Extract the [X, Y] coordinate from the center of the cell holding the provided text.  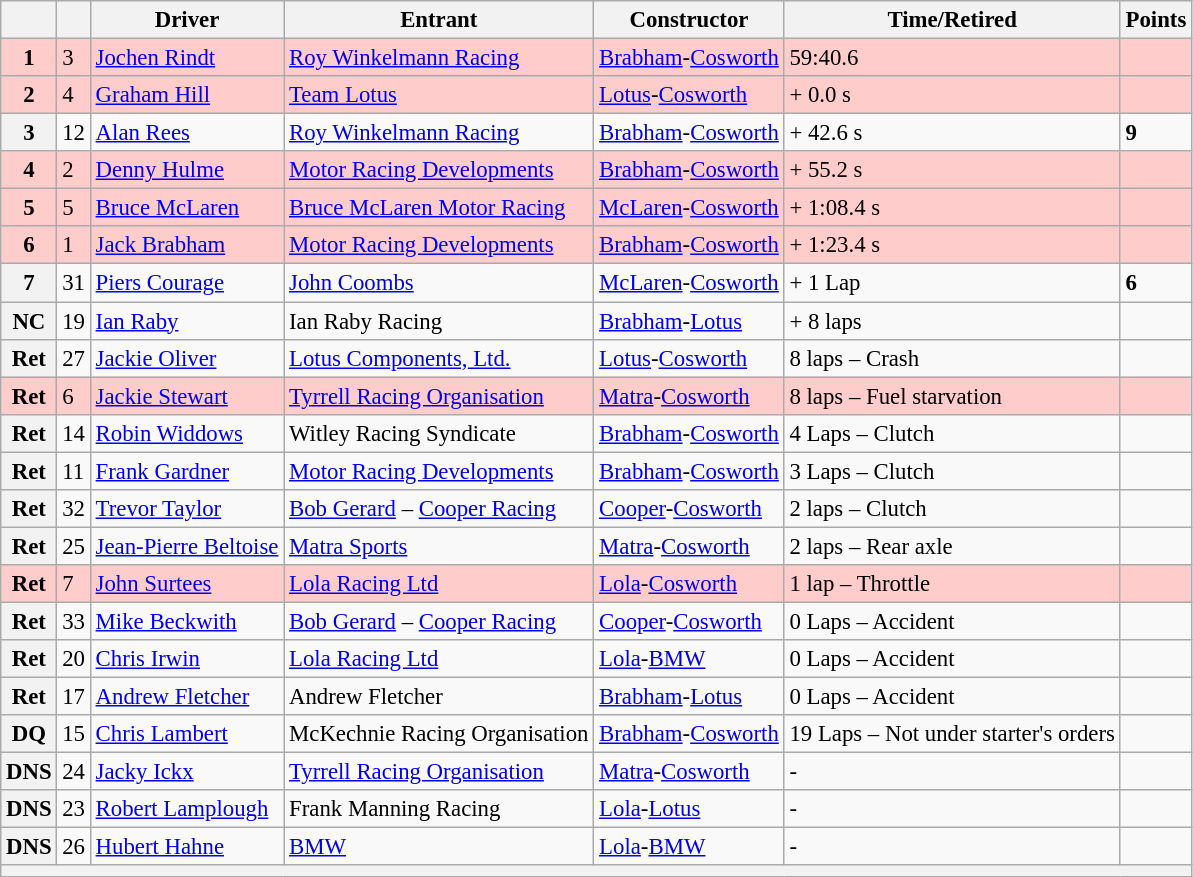
Frank Manning Racing [439, 809]
+ 55.2 s [952, 170]
McKechnie Racing Organisation [439, 734]
Constructor [689, 20]
11 [74, 471]
Lola-Lotus [689, 809]
+ 0.0 s [952, 95]
Points [1156, 20]
14 [74, 433]
8 laps – Crash [952, 358]
Trevor Taylor [186, 509]
John Surtees [186, 584]
Robert Lamplough [186, 809]
2 laps – Rear axle [952, 546]
+ 8 laps [952, 321]
Matra Sports [439, 546]
Lotus Components, Ltd. [439, 358]
Alan Rees [186, 133]
Entrant [439, 20]
Chris Lambert [186, 734]
BMW [439, 847]
32 [74, 509]
Bruce McLaren [186, 208]
Piers Courage [186, 283]
20 [74, 659]
Driver [186, 20]
8 laps – Fuel starvation [952, 396]
Jack Brabham [186, 245]
12 [74, 133]
3 Laps – Clutch [952, 471]
John Coombs [439, 283]
Bruce McLaren Motor Racing [439, 208]
25 [74, 546]
Mike Beckwith [186, 621]
Jean-Pierre Beltoise [186, 546]
19 [74, 321]
23 [74, 809]
33 [74, 621]
Graham Hill [186, 95]
26 [74, 847]
Frank Gardner [186, 471]
Robin Widdows [186, 433]
Team Lotus [439, 95]
Witley Racing Syndicate [439, 433]
+ 42.6 s [952, 133]
59:40.6 [952, 58]
+ 1:23.4 s [952, 245]
2 laps – Clutch [952, 509]
19 Laps – Not under starter's orders [952, 734]
15 [74, 734]
Chris Irwin [186, 659]
Jackie Oliver [186, 358]
+ 1:08.4 s [952, 208]
24 [74, 772]
9 [1156, 133]
1 lap – Throttle [952, 584]
NC [29, 321]
DQ [29, 734]
Ian Raby Racing [439, 321]
Time/Retired [952, 20]
27 [74, 358]
31 [74, 283]
Ian Raby [186, 321]
17 [74, 697]
+ 1 Lap [952, 283]
Lola-Cosworth [689, 584]
Hubert Hahne [186, 847]
Jackie Stewart [186, 396]
Jacky Ickx [186, 772]
4 Laps – Clutch [952, 433]
Denny Hulme [186, 170]
Jochen Rindt [186, 58]
